Determine the [x, y] coordinate at the center of the cell enclosing the given text.  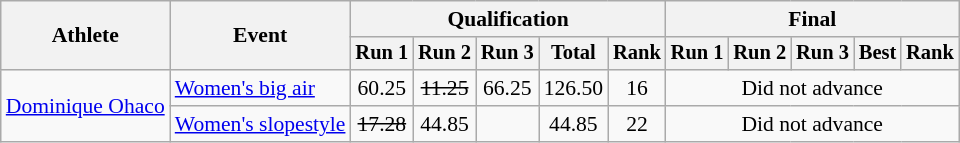
Athlete [86, 36]
17.28 [382, 124]
Total [574, 54]
60.25 [382, 88]
11.25 [444, 88]
16 [637, 88]
22 [637, 124]
66.25 [508, 88]
Qualification [508, 19]
126.50 [574, 88]
Women's big air [260, 88]
Dominique Ohaco [86, 106]
Event [260, 36]
Women's slopestyle [260, 124]
Final [812, 19]
Best [878, 54]
